Return [X, Y] of the center of cell containing provided text 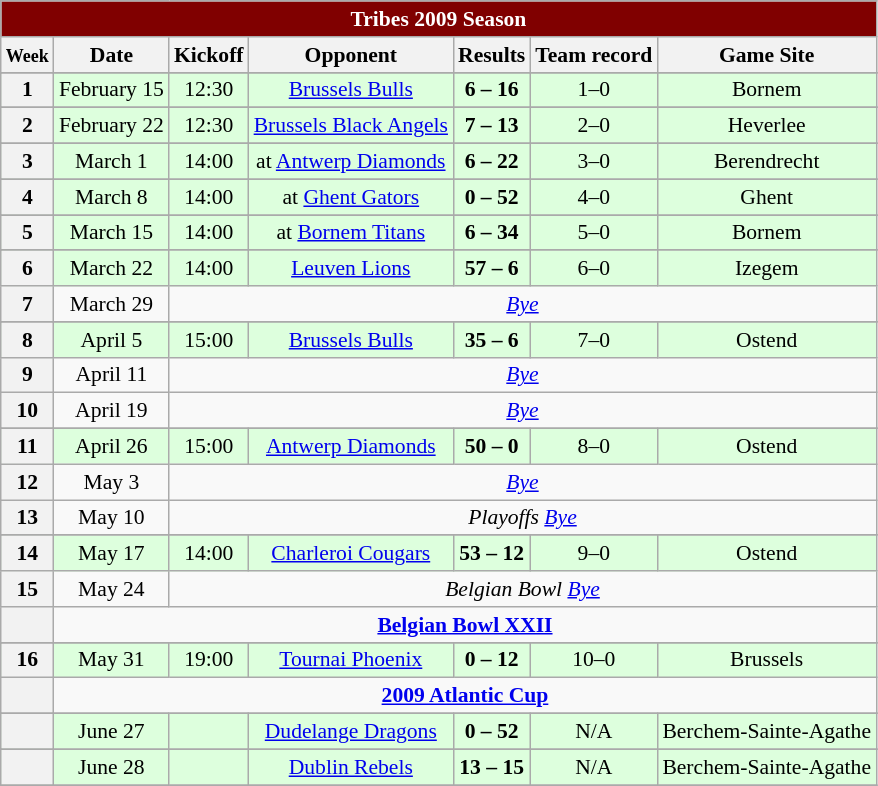
3–0 [594, 162]
Belgian Bowl XXII [465, 625]
10 [28, 411]
May 3 [112, 482]
Playoffs Bye [522, 518]
at Bornem Titans [351, 233]
2009 Atlantic Cup [465, 696]
7 [28, 304]
9–0 [594, 554]
6 – 22 [492, 162]
June 28 [112, 767]
53 – 12 [492, 554]
May 17 [112, 554]
at Ghent Gators [351, 197]
Leuven Lions [351, 269]
Opponent [351, 55]
Date [112, 55]
16 [28, 660]
5 [28, 233]
1 [28, 90]
Tribes 2009 Season [438, 19]
6 – 34 [492, 233]
8 [28, 340]
Brussels [766, 660]
4–0 [594, 197]
12 [28, 482]
10–0 [594, 660]
6 – 16 [492, 90]
6 [28, 269]
April 19 [112, 411]
March 8 [112, 197]
50 – 0 [492, 447]
15 [28, 589]
Izegem [766, 269]
8–0 [594, 447]
May 31 [112, 660]
2 [28, 126]
2–0 [594, 126]
1–0 [594, 90]
3 [28, 162]
March 15 [112, 233]
14 [28, 554]
June 27 [112, 732]
Belgian Bowl Bye [522, 589]
11 [28, 447]
Heverlee [766, 126]
April 11 [112, 375]
February 22 [112, 126]
Kickoff [209, 55]
13 – 15 [492, 767]
May 10 [112, 518]
Week [28, 55]
April 26 [112, 447]
April 5 [112, 340]
Game Site [766, 55]
Tournai Phoenix [351, 660]
9 [28, 375]
Antwerp Diamonds [351, 447]
4 [28, 197]
Results [492, 55]
Brussels Black Angels [351, 126]
March 29 [112, 304]
7 – 13 [492, 126]
19:00 [209, 660]
Berendrecht [766, 162]
Charleroi Cougars [351, 554]
at Antwerp Diamonds [351, 162]
0 – 12 [492, 660]
Dublin Rebels [351, 767]
May 24 [112, 589]
February 15 [112, 90]
57 – 6 [492, 269]
March 1 [112, 162]
35 – 6 [492, 340]
6–0 [594, 269]
Dudelange Dragons [351, 732]
13 [28, 518]
Team record [594, 55]
Ghent [766, 197]
7–0 [594, 340]
March 22 [112, 269]
5–0 [594, 233]
